Detect which cell encompasses the target text, then output its [X, Y] center coordinate. 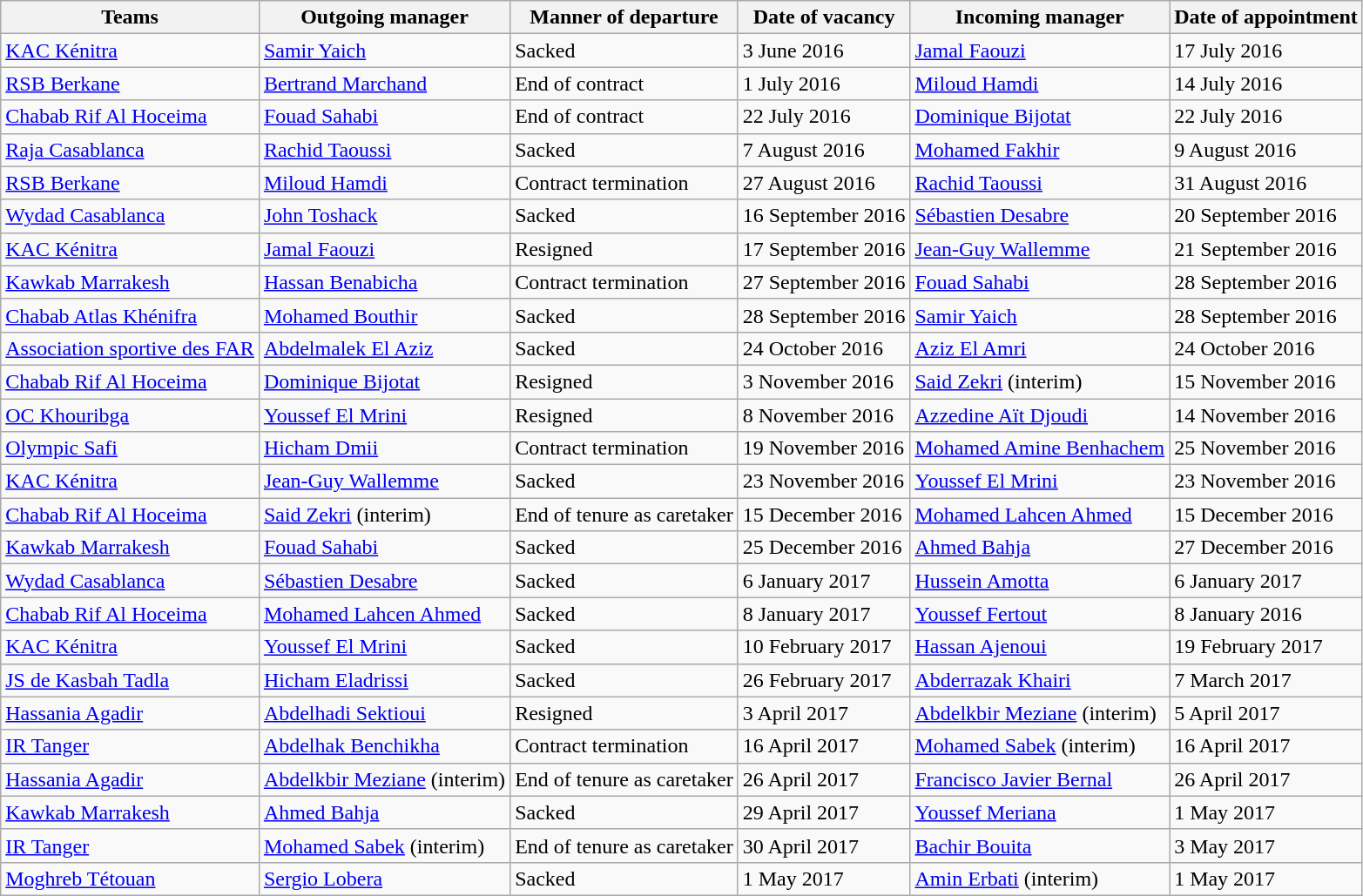
25 December 2016 [824, 548]
19 November 2016 [824, 448]
3 June 2016 [824, 51]
Abdelhadi Sektioui [384, 713]
16 September 2016 [824, 216]
John Toshack [384, 216]
8 January 2017 [824, 614]
26 February 2017 [824, 680]
20 September 2016 [1266, 216]
Association sportive des FAR [131, 348]
Incoming manager [1040, 17]
Bertrand Marchand [384, 84]
Mohamed Amine Benhachem [1040, 448]
7 August 2016 [824, 150]
Chabab Atlas Khénifra [131, 315]
3 May 2017 [1266, 845]
27 August 2016 [824, 183]
Teams [131, 17]
Francisco Javier Bernal [1040, 779]
14 July 2016 [1266, 84]
17 September 2016 [824, 249]
29 April 2017 [824, 812]
OC Khouribga [131, 415]
27 September 2016 [824, 282]
31 August 2016 [1266, 183]
Date of vacancy [824, 17]
Raja Casablanca [131, 150]
Hussein Amotta [1040, 581]
Hassan Ajenoui [1040, 647]
1 July 2016 [824, 84]
Azzedine Aït Djoudi [1040, 415]
Amin Erbati (interim) [1040, 879]
Sergio Lobera [384, 879]
Hicham Dmii [384, 448]
19 February 2017 [1266, 647]
3 April 2017 [824, 713]
15 November 2016 [1266, 381]
Abderrazak Khairi [1040, 680]
Youssef Fertout [1040, 614]
Hicham Eladrissi [384, 680]
Olympic Safi [131, 448]
27 December 2016 [1266, 548]
10 February 2017 [824, 647]
7 March 2017 [1266, 680]
Youssef Meriana [1040, 812]
JS de Kasbah Tadla [131, 680]
5 April 2017 [1266, 713]
25 November 2016 [1266, 448]
9 August 2016 [1266, 150]
Bachir Bouita [1040, 845]
8 January 2016 [1266, 614]
Mohamed Bouthir [384, 315]
Mohamed Fakhir [1040, 150]
Moghreb Tétouan [131, 879]
Outgoing manager [384, 17]
Date of appointment [1266, 17]
Manner of departure [624, 17]
17 July 2016 [1266, 51]
21 September 2016 [1266, 249]
Abdelmalek El Aziz [384, 348]
14 November 2016 [1266, 415]
Hassan Benabicha [384, 282]
30 April 2017 [824, 845]
8 November 2016 [824, 415]
Abdelhak Benchikha [384, 746]
Aziz El Amri [1040, 348]
3 November 2016 [824, 381]
